Extract the [X, Y] coordinate from the center of the cell holding the provided text.  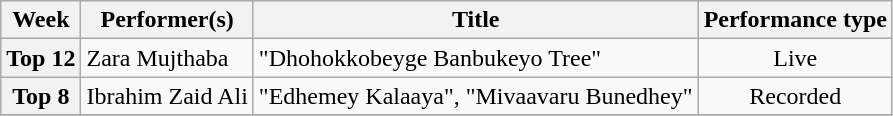
Top 8 [41, 96]
Performance type [795, 20]
"Dhohokkobeyge Banbukeyo Tree" [476, 58]
Performer(s) [167, 20]
Ibrahim Zaid Ali [167, 96]
Live [795, 58]
Recorded [795, 96]
Top 12 [41, 58]
Week [41, 20]
"Edhemey Kalaaya", "Mivaavaru Bunedhey" [476, 96]
Title [476, 20]
Zara Mujthaba [167, 58]
